Output the [X, Y] coordinate of the center of the cell containing the given text.  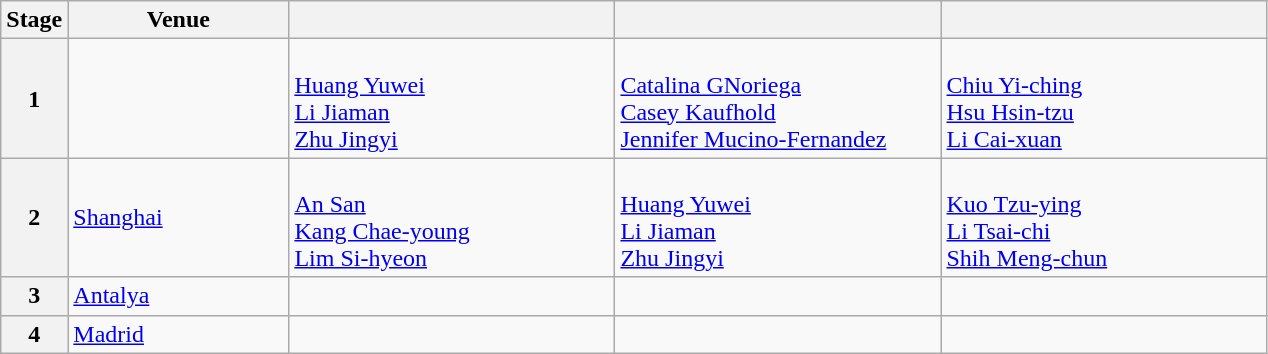
3 [34, 296]
Madrid [178, 334]
4 [34, 334]
1 [34, 98]
Antalya [178, 296]
An San Kang Chae-young Lim Si-hyeon [452, 218]
Chiu Yi-ching Hsu Hsin-tzu Li Cai-xuan [1104, 98]
Venue [178, 20]
Catalina GNoriega Casey Kaufhold Jennifer Mucino-Fernandez [778, 98]
Shanghai [178, 218]
Stage [34, 20]
2 [34, 218]
Kuo Tzu-ying Li Tsai-chi Shih Meng-chun [1104, 218]
